Extract the (X, Y) coordinate from the center of the cell holding the provided text.  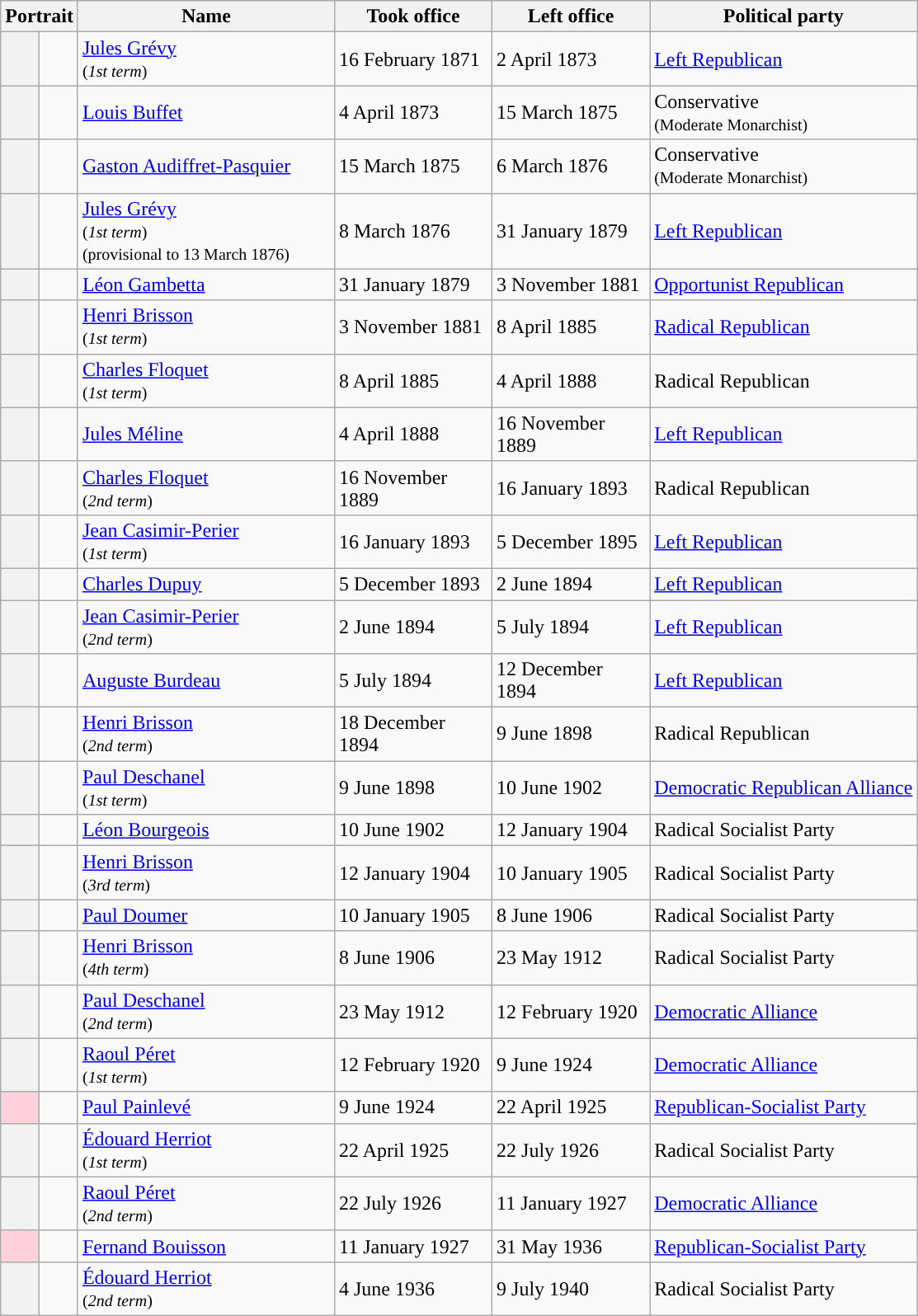
Name (206, 16)
4 April 1873 (412, 112)
Portrait (40, 16)
Léon Bourgeois (206, 830)
18 December 1894 (412, 734)
Paul Deschanel(1st term) (206, 788)
Jules Méline (206, 434)
6 March 1876 (571, 167)
Jules Grévy(1st term) (206, 59)
Jean Casimir-Perier(2nd term) (206, 627)
Political party (784, 16)
Édouard Herriot(1st term) (206, 1149)
12 December 1894 (571, 681)
Fernand Bouisson (206, 1246)
Raoul Péret(1st term) (206, 1065)
Democratic Republican Alliance (784, 788)
Raoul Péret(2nd term) (206, 1204)
Henri Brisson(2nd term) (206, 734)
8 March 1876 (412, 231)
Charles Dupuy (206, 584)
5 December 1895 (571, 541)
Charles Floquet(2nd term) (206, 488)
16 February 1871 (412, 59)
Paul Deschanel(2nd term) (206, 1011)
2 April 1873 (571, 59)
Henri Brisson(3rd term) (206, 872)
Henri Brisson(4th term) (206, 958)
Took office (412, 16)
31 May 1936 (571, 1246)
4 June 1936 (412, 1288)
Paul Doumer (206, 915)
Henri Brisson(1st term) (206, 327)
Édouard Herriot(2nd term) (206, 1288)
Gaston Audiffret-Pasquier (206, 167)
Left office (571, 16)
Charles Floquet(1st term) (206, 381)
Léon Gambetta (206, 284)
Louis Buffet (206, 112)
Jean Casimir-Perier(1st term) (206, 541)
Jules Grévy(1st term)(provisional to 13 March 1876) (206, 231)
9 July 1940 (571, 1288)
Paul Painlevé (206, 1107)
Opportunist Republican (784, 284)
Auguste Burdeau (206, 681)
5 December 1893 (412, 584)
